Locate the cell with the specified text and output its [x, y] center coordinate. 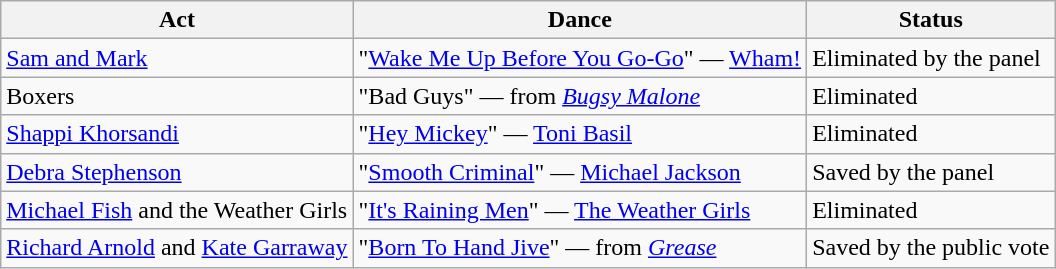
"Smooth Criminal" — Michael Jackson [580, 172]
Sam and Mark [177, 58]
Michael Fish and the Weather Girls [177, 210]
Saved by the public vote [931, 248]
Act [177, 20]
"Born To Hand Jive" — from Grease [580, 248]
Eliminated by the panel [931, 58]
Shappi Khorsandi [177, 134]
"It's Raining Men" — The Weather Girls [580, 210]
Boxers [177, 96]
Debra Stephenson [177, 172]
"Hey Mickey" — Toni Basil [580, 134]
Status [931, 20]
Richard Arnold and Kate Garraway [177, 248]
"Wake Me Up Before You Go-Go" — Wham! [580, 58]
Dance [580, 20]
Saved by the panel [931, 172]
"Bad Guys" — from Bugsy Malone [580, 96]
